Find where the given text appears and provide that cell's center as [X, Y] coordinate. 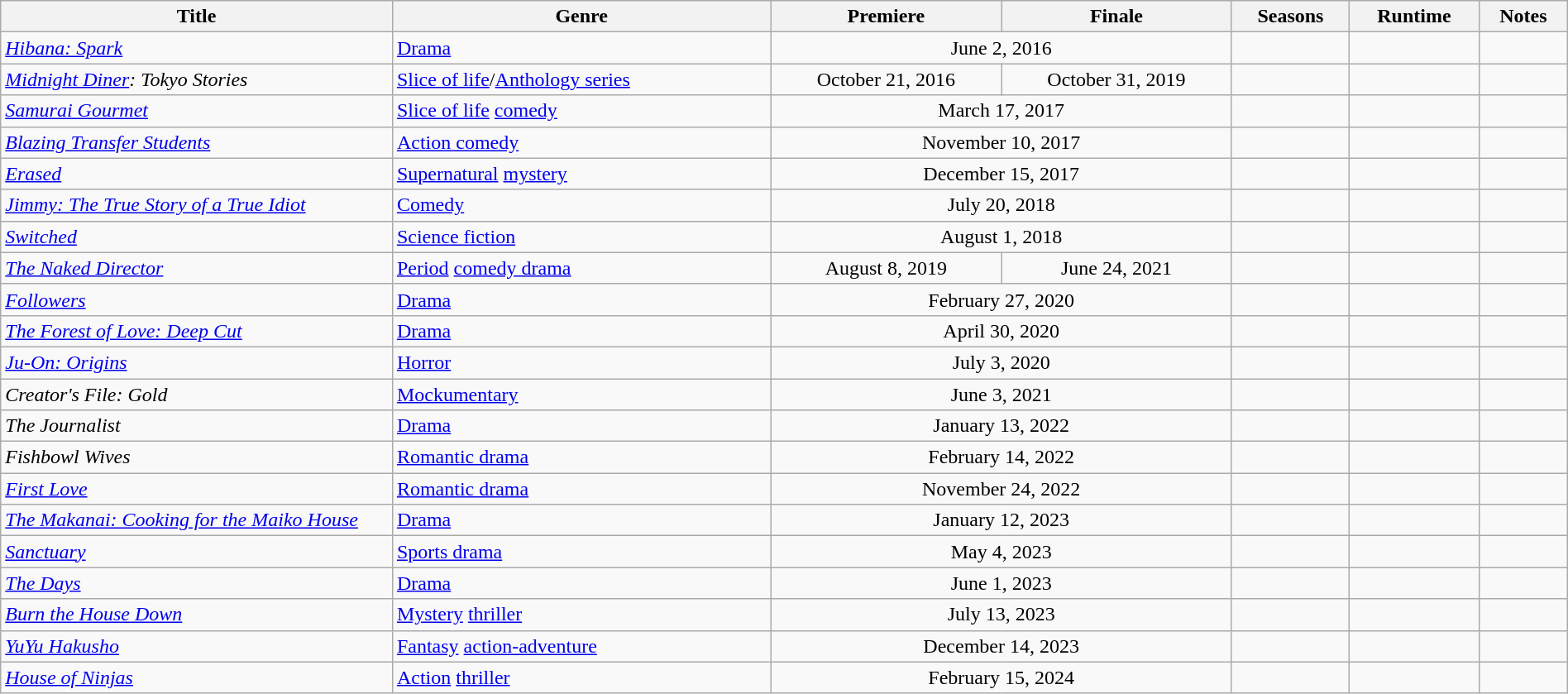
Science fiction [581, 237]
February 14, 2022 [1001, 457]
Title [197, 17]
October 31, 2019 [1116, 79]
Switched [197, 237]
First Love [197, 489]
Seasons [1290, 17]
Samurai Gourmet [197, 111]
January 12, 2023 [1001, 520]
Period comedy drama [581, 268]
July 20, 2018 [1001, 205]
Sanctuary [197, 552]
November 10, 2017 [1001, 142]
The Days [197, 583]
Genre [581, 17]
Slice of life/Anthology series [581, 79]
July 13, 2023 [1001, 615]
Action thriller [581, 677]
The Journalist [197, 426]
The Forest of Love: Deep Cut [197, 331]
February 15, 2024 [1001, 677]
Finale [1116, 17]
Mockumentary [581, 395]
Premiere [887, 17]
Runtime [1414, 17]
March 17, 2017 [1001, 111]
Supernatural mystery [581, 174]
The Makanai: Cooking for the Maiko House [197, 520]
February 27, 2020 [1001, 299]
Followers [197, 299]
January 13, 2022 [1001, 426]
House of Ninjas [197, 677]
August 1, 2018 [1001, 237]
Creator's File: Gold [197, 395]
Erased [197, 174]
Hibana: Spark [197, 48]
Slice of life comedy [581, 111]
December 15, 2017 [1001, 174]
Blazing Transfer Students [197, 142]
Burn the House Down [197, 615]
Notes [1523, 17]
Comedy [581, 205]
October 21, 2016 [887, 79]
June 24, 2021 [1116, 268]
Fishbowl Wives [197, 457]
May 4, 2023 [1001, 552]
April 30, 2020 [1001, 331]
The Naked Director [197, 268]
June 3, 2021 [1001, 395]
June 2, 2016 [1001, 48]
Fantasy action-adventure [581, 646]
Ju-On: Origins [197, 362]
July 3, 2020 [1001, 362]
Horror [581, 362]
Action comedy [581, 142]
Jimmy: The True Story of a True Idiot [197, 205]
Midnight Diner: Tokyo Stories [197, 79]
YuYu Hakusho [197, 646]
June 1, 2023 [1001, 583]
August 8, 2019 [887, 268]
December 14, 2023 [1001, 646]
Sports drama [581, 552]
November 24, 2022 [1001, 489]
Mystery thriller [581, 615]
